Output the (x, y) coordinate of the center of the cell containing the given text.  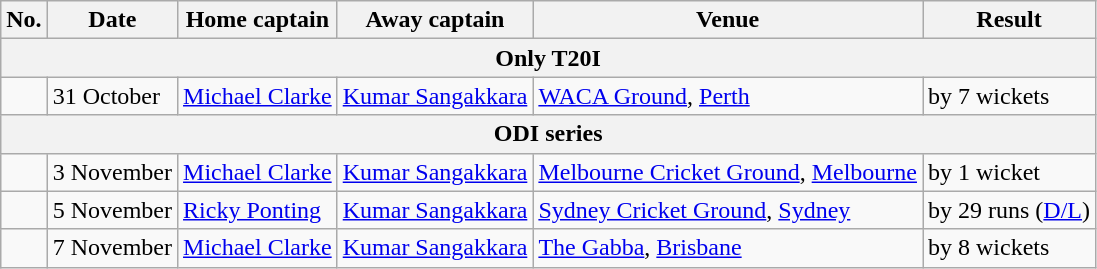
Melbourne Cricket Ground, Melbourne (728, 172)
31 October (112, 96)
Sydney Cricket Ground, Sydney (728, 210)
The Gabba, Brisbane (728, 248)
7 November (112, 248)
Date (112, 20)
5 November (112, 210)
No. (24, 20)
Only T20I (548, 58)
Ricky Ponting (258, 210)
ODI series (548, 134)
Result (1008, 20)
3 November (112, 172)
Venue (728, 20)
by 1 wicket (1008, 172)
Away captain (435, 20)
by 7 wickets (1008, 96)
by 8 wickets (1008, 248)
Home captain (258, 20)
by 29 runs (D/L) (1008, 210)
WACA Ground, Perth (728, 96)
